Extract the [x, y] coordinate from the center of the cell holding the provided text.  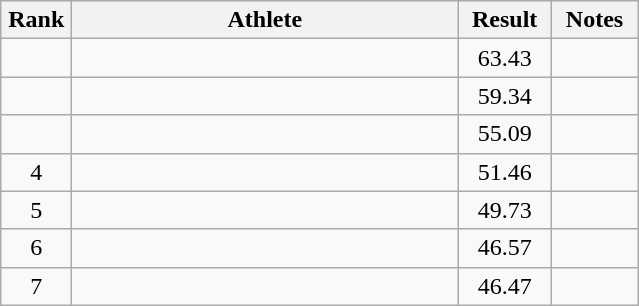
6 [36, 248]
63.43 [505, 58]
Athlete [265, 20]
Rank [36, 20]
51.46 [505, 172]
49.73 [505, 210]
55.09 [505, 134]
46.47 [505, 286]
Notes [594, 20]
Result [505, 20]
4 [36, 172]
46.57 [505, 248]
59.34 [505, 96]
7 [36, 286]
5 [36, 210]
